Provide the (x, y) coordinate of the cell's center where the given text is located.  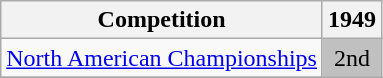
1949 (352, 20)
Competition (162, 20)
2nd (352, 58)
North American Championships (162, 58)
